Identify which cell holds the provided text, then report its (x, y) central coordinate. 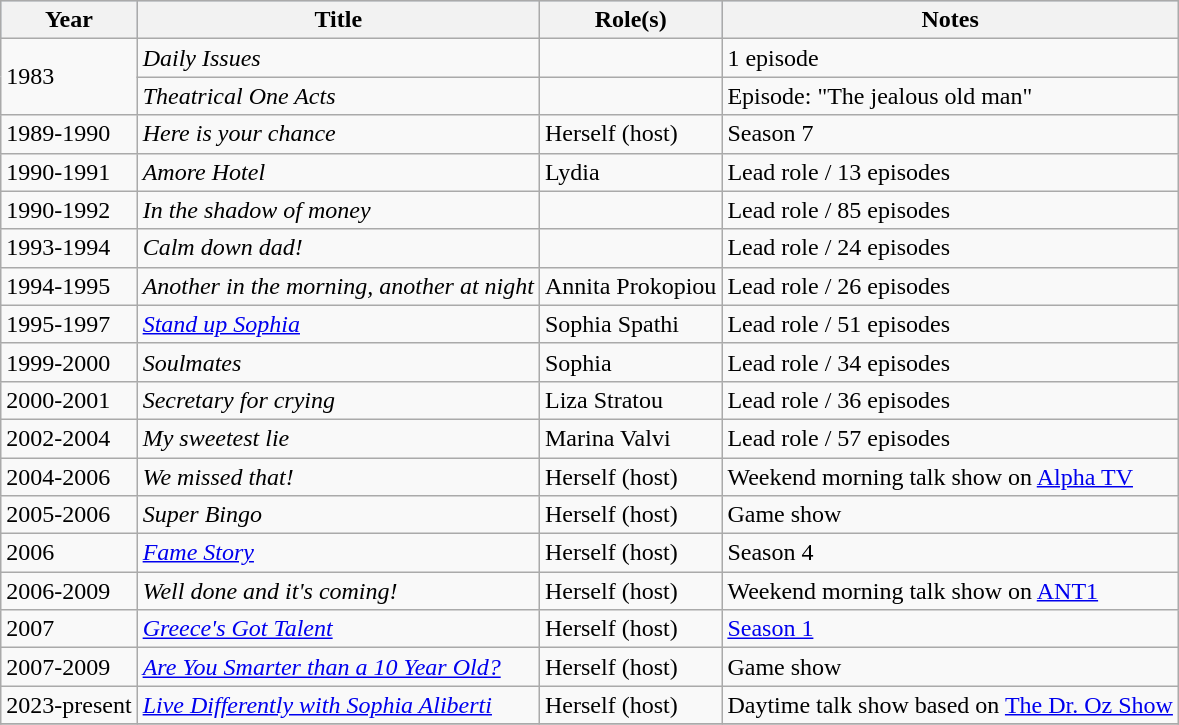
1995-1997 (69, 324)
Live Differently with Sophia Aliberti (338, 705)
Greece's Got Talent (338, 629)
Super Bingo (338, 515)
Another in the morning, another at night (338, 286)
2006 (69, 553)
2000-2001 (69, 400)
1 episode (950, 58)
1990-1991 (69, 172)
Notes (950, 20)
1990-1992 (69, 210)
Fame Story (338, 553)
Sophia Spathi (630, 324)
2007 (69, 629)
Title (338, 20)
Lead role / 51 episodes (950, 324)
Calm down dad! (338, 248)
2002-2004 (69, 438)
Lead role / 24 episodes (950, 248)
In the shadow of money (338, 210)
Here is your chance (338, 134)
Secretary for crying (338, 400)
Season 7 (950, 134)
Episode: "The jealous old man" (950, 96)
2006-2009 (69, 591)
Amore Hotel (338, 172)
Lead role / 13 episodes (950, 172)
Lead role / 34 episodes (950, 362)
Liza Stratou (630, 400)
Stand up Sophia (338, 324)
Season 1 (950, 629)
Marina Valvi (630, 438)
Role(s) (630, 20)
Are You Smarter than a 10 Year Old? (338, 667)
My sweetest lie (338, 438)
Theatrical One Acts (338, 96)
Lydia (630, 172)
Year (69, 20)
Daily Issues (338, 58)
2005-2006 (69, 515)
Sophia (630, 362)
Daytime talk show based on The Dr. Oz Show (950, 705)
Annita Prokopiou (630, 286)
1994-1995 (69, 286)
1983 (69, 77)
Well done and it's coming! (338, 591)
Lead role / 26 episodes (950, 286)
Lead role / 57 episodes (950, 438)
2007-2009 (69, 667)
We missed that! (338, 477)
2004-2006 (69, 477)
Season 4 (950, 553)
Lead role / 36 episodes (950, 400)
Lead role / 85 episodes (950, 210)
2023-present (69, 705)
1993-1994 (69, 248)
Soulmates (338, 362)
Weekend morning talk show on ANT1 (950, 591)
1999-2000 (69, 362)
1989-1990 (69, 134)
Weekend morning talk show on Alpha TV (950, 477)
